Determine the (X, Y) coordinate at the center of the cell enclosing the given text.  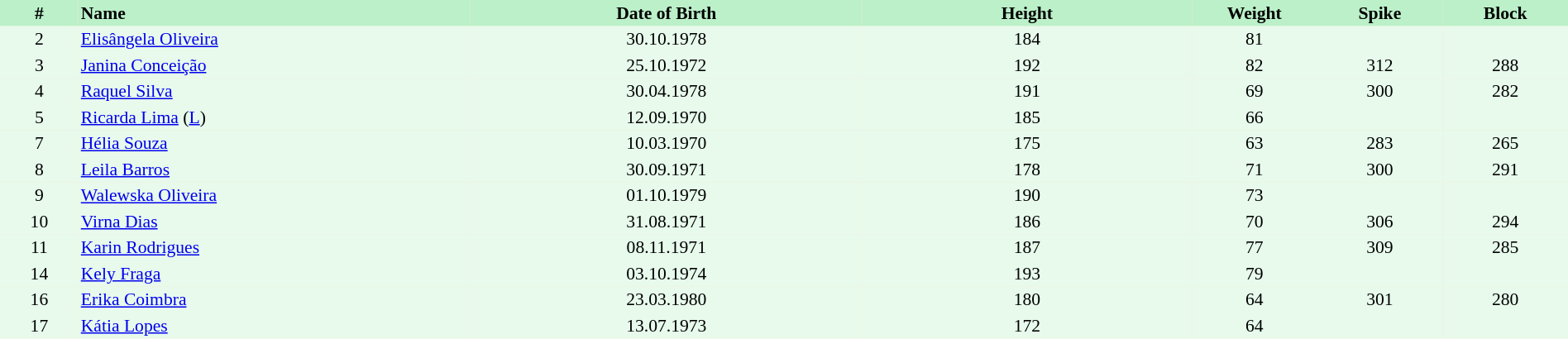
309 (1380, 248)
3 (40, 65)
Height (1027, 13)
Block (1505, 13)
01.10.1979 (667, 195)
294 (1505, 222)
7 (40, 144)
185 (1027, 117)
8 (40, 169)
77 (1255, 248)
Name (275, 13)
285 (1505, 248)
70 (1255, 222)
66 (1255, 117)
265 (1505, 144)
187 (1027, 248)
79 (1255, 274)
Janina Conceição (275, 65)
17 (40, 326)
23.03.1980 (667, 299)
184 (1027, 40)
192 (1027, 65)
71 (1255, 169)
2 (40, 40)
Spike (1380, 13)
175 (1027, 144)
12.09.1970 (667, 117)
Erika Coimbra (275, 299)
4 (40, 91)
30.09.1971 (667, 169)
31.08.1971 (667, 222)
301 (1380, 299)
312 (1380, 65)
9 (40, 195)
03.10.1974 (667, 274)
280 (1505, 299)
291 (1505, 169)
186 (1027, 222)
5 (40, 117)
14 (40, 274)
191 (1027, 91)
190 (1027, 195)
69 (1255, 91)
# (40, 13)
Karin Rodrigues (275, 248)
Date of Birth (667, 13)
73 (1255, 195)
Kely Fraga (275, 274)
Walewska Oliveira (275, 195)
25.10.1972 (667, 65)
Elisângela Oliveira (275, 40)
10 (40, 222)
Weight (1255, 13)
13.07.1973 (667, 326)
Kátia Lopes (275, 326)
193 (1027, 274)
82 (1255, 65)
282 (1505, 91)
30.10.1978 (667, 40)
16 (40, 299)
Leila Barros (275, 169)
10.03.1970 (667, 144)
Hélia Souza (275, 144)
30.04.1978 (667, 91)
Virna Dias (275, 222)
283 (1380, 144)
306 (1380, 222)
178 (1027, 169)
172 (1027, 326)
63 (1255, 144)
180 (1027, 299)
81 (1255, 40)
Ricarda Lima (L) (275, 117)
288 (1505, 65)
11 (40, 248)
08.11.1971 (667, 248)
Raquel Silva (275, 91)
